For the text-containing cell, return its midpoint in [X, Y] coordinate format. 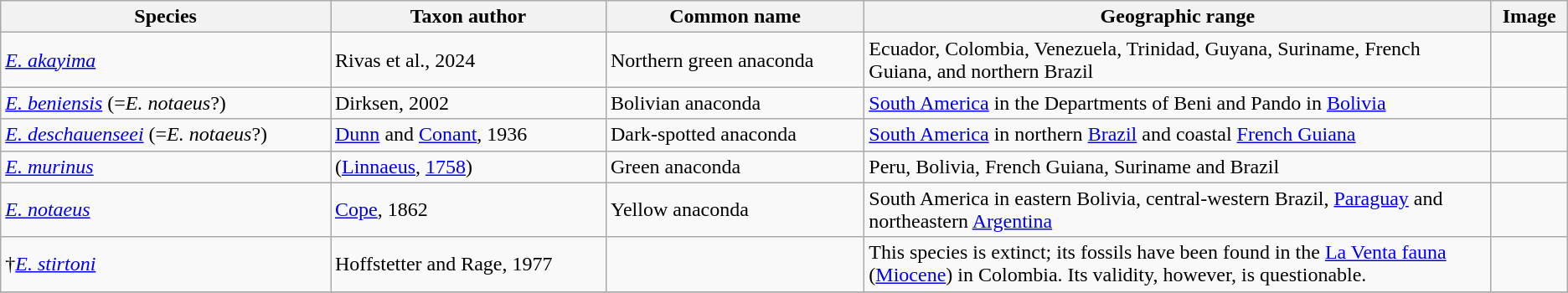
Geographic range [1178, 17]
Rivas et al., 2024 [467, 60]
South America in the Departments of Beni and Pando in Bolivia [1178, 103]
Peru, Bolivia, French Guiana, Suriname and Brazil [1178, 167]
Hoffstetter and Rage, 1977 [467, 265]
E. deschauenseei (=E. notaeus?) [166, 135]
Green anaconda [735, 167]
Dirksen, 2002 [467, 103]
South America in northern Brazil and coastal French Guiana [1178, 135]
Dark-spotted anaconda [735, 135]
E. murinus [166, 167]
†E. stirtoni [166, 265]
This species is extinct; its fossils have been found in the La Venta fauna (Miocene) in Colombia. Its validity, however, is questionable. [1178, 265]
Image [1529, 17]
E. beniensis (=E. notaeus?) [166, 103]
Northern green anaconda [735, 60]
Common name [735, 17]
Yellow anaconda [735, 209]
E. akayima [166, 60]
Bolivian anaconda [735, 103]
E. notaeus [166, 209]
Taxon author [467, 17]
Species [166, 17]
(Linnaeus, 1758) [467, 167]
Cope, 1862 [467, 209]
Ecuador, Colombia, Venezuela, Trinidad, Guyana, Suriname, French Guiana, and northern Brazil [1178, 60]
Dunn and Conant, 1936 [467, 135]
South America in eastern Bolivia, central-western Brazil, Paraguay and northeastern Argentina [1178, 209]
